Search for the cell housing the specified text and yield its (X, Y) center coordinate. 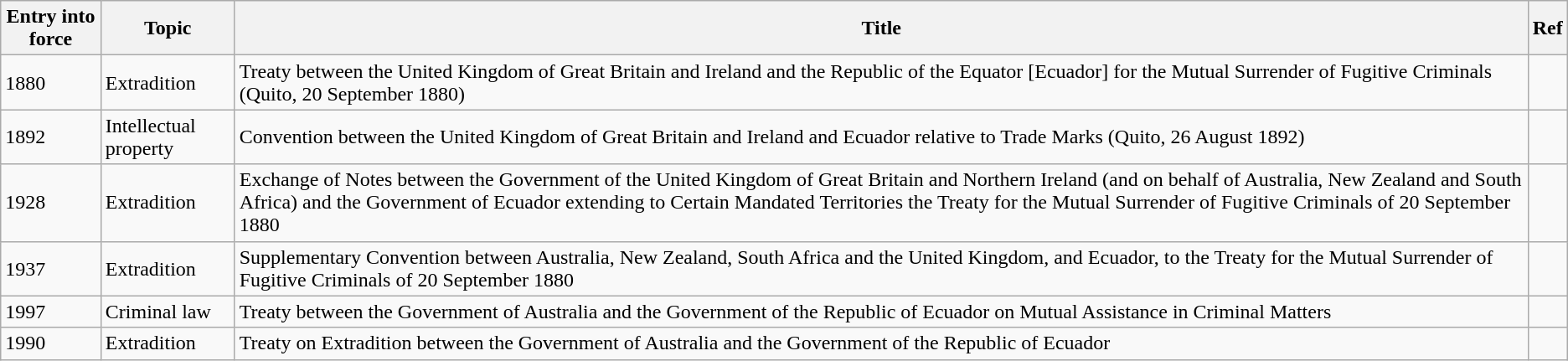
1892 (51, 137)
Treaty between the Government of Australia and the Government of the Republic of Ecuador on Mutual Assistance in Criminal Matters (881, 312)
Ref (1548, 28)
Treaty on Extradition between the Government of Australia and the Government of the Republic of Ecuador (881, 343)
Intellectual property (168, 137)
Entry into force (51, 28)
1997 (51, 312)
Convention between the United Kingdom of Great Britain and Ireland and Ecuador relative to Trade Marks (Quito, 26 August 1892) (881, 137)
1990 (51, 343)
1928 (51, 203)
Criminal law (168, 312)
1880 (51, 82)
Title (881, 28)
1937 (51, 268)
Topic (168, 28)
